Scan for the cell matching the given text and deliver its [x, y] coordinate at center. 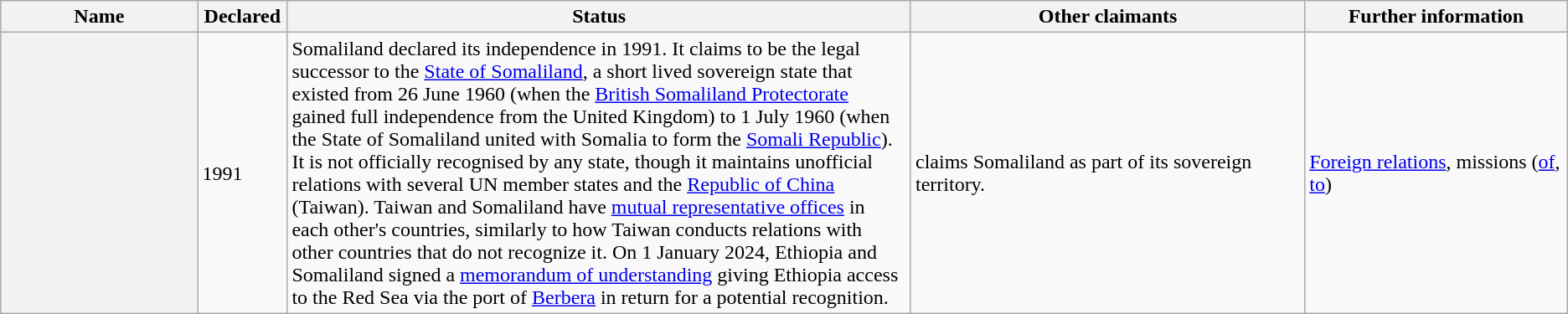
claims Somaliland as part of its sovereign territory. [1107, 172]
Further information [1436, 17]
Foreign relations, missions (of, to) [1436, 172]
Name [99, 17]
Status [600, 17]
1991 [243, 172]
Other claimants [1107, 17]
Declared [243, 17]
